Determine the (x, y) coordinate at the center of the cell enclosing the given text.  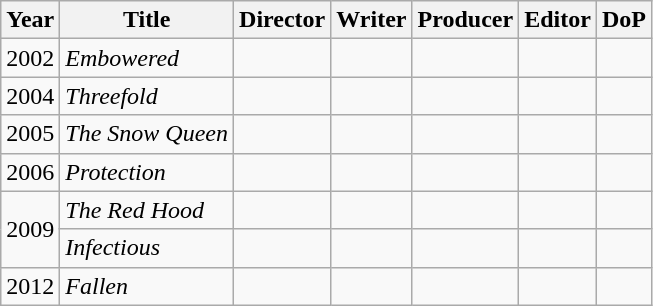
2006 (30, 172)
Fallen (147, 286)
2005 (30, 134)
Embowered (147, 58)
Title (147, 20)
Editor (558, 20)
2012 (30, 286)
The Snow Queen (147, 134)
Year (30, 20)
Director (282, 20)
Writer (372, 20)
Producer (466, 20)
2002 (30, 58)
Threefold (147, 96)
Infectious (147, 248)
2004 (30, 96)
2009 (30, 229)
DoP (624, 20)
The Red Hood (147, 210)
Protection (147, 172)
